From the cell containing the given text, extract its center point as [X, Y] coordinate. 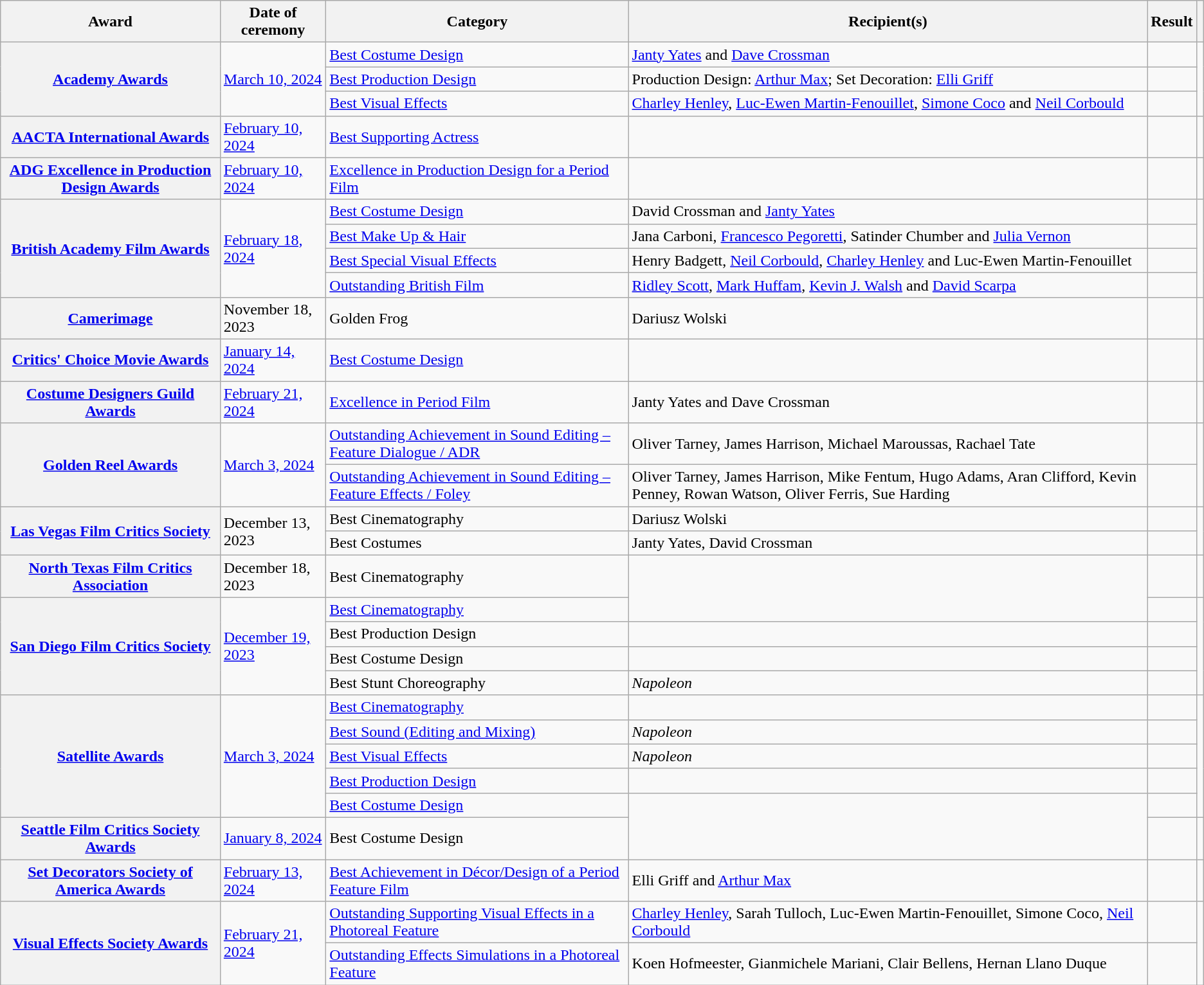
Academy Awards [111, 79]
David Crossman and Janty Yates [888, 212]
Recipient(s) [888, 22]
December 13, 2023 [273, 531]
Visual Effects Society Awards [111, 943]
British Academy Film Awards [111, 248]
Production Design: Arthur Max; Set Decoration: Elli Griff [888, 79]
Best Make Up & Hair [477, 236]
Excellence in Production Design for a Period Film [477, 179]
Best Achievement in Décor/Design of a Period Feature Film [477, 880]
Seattle Film Critics Society Awards [111, 838]
January 8, 2024 [273, 838]
Set Decorators Society of America Awards [111, 880]
Satellite Awards [111, 756]
Outstanding British Film [477, 285]
February 13, 2024 [273, 880]
Jana Carboni, Francesco Pegoretti, Satinder Chumber and Julia Vernon [888, 236]
December 19, 2023 [273, 646]
Category [477, 22]
AACTA International Awards [111, 136]
Costume Designers Guild Awards [111, 401]
Excellence in Period Film [477, 401]
Golden Reel Awards [111, 465]
Outstanding Effects Simulations in a Photoreal Feature [477, 964]
Award [111, 22]
Janty Yates, David Crossman [888, 543]
Best Sound (Editing and Mixing) [477, 732]
January 14, 2024 [273, 360]
Outstanding Supporting Visual Effects in a Photoreal Feature [477, 922]
Camerimage [111, 318]
Outstanding Achievement in Sound Editing – Feature Effects / Foley [477, 486]
Best Supporting Actress [477, 136]
November 18, 2023 [273, 318]
Oliver Tarney, James Harrison, Michael Maroussas, Rachael Tate [888, 444]
Best Costumes [477, 543]
ADG Excellence in Production Design Awards [111, 179]
Date of ceremony [273, 22]
Outstanding Achievement in Sound Editing – Feature Dialogue / ADR [477, 444]
Best Special Visual Effects [477, 260]
Golden Frog [477, 318]
Koen Hofmeester, Gianmichele Mariani, Clair Bellens, Hernan Llano Duque [888, 964]
December 18, 2023 [273, 576]
Elli Griff and Arthur Max [888, 880]
Charley Henley, Luc-Ewen Martin-Fenouillet, Simone Coco and Neil Corbould [888, 104]
Critics' Choice Movie Awards [111, 360]
March 10, 2024 [273, 79]
February 18, 2024 [273, 248]
San Diego Film Critics Society [111, 646]
Henry Badgett, Neil Corbould, Charley Henley and Luc-Ewen Martin-Fenouillet [888, 260]
North Texas Film Critics Association [111, 576]
Result [1172, 22]
Charley Henley, Sarah Tulloch, Luc-Ewen Martin-Fenouillet, Simone Coco, Neil Corbould [888, 922]
Oliver Tarney, James Harrison, Mike Fentum, Hugo Adams, Aran Clifford, Kevin Penney, Rowan Watson, Oliver Ferris, Sue Harding [888, 486]
Ridley Scott, Mark Huffam, Kevin J. Walsh and David Scarpa [888, 285]
Las Vegas Film Critics Society [111, 531]
Best Stunt Choreography [477, 683]
